Pinpoint the cell where the given text exists, returning its [x, y] midpoint coordinate. 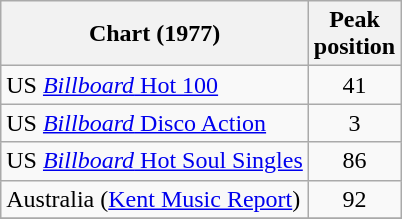
92 [354, 199]
Peakposition [354, 34]
US Billboard Hot 100 [155, 85]
Australia (Kent Music Report) [155, 199]
US Billboard Disco Action [155, 123]
US Billboard Hot Soul Singles [155, 161]
3 [354, 123]
41 [354, 85]
86 [354, 161]
Chart (1977) [155, 34]
